Return [x, y] of the center of cell containing provided text 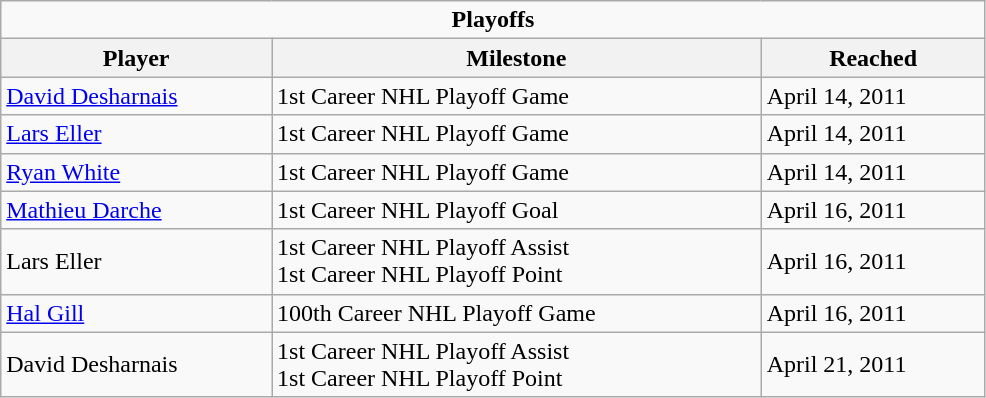
Milestone [517, 58]
Hal Gill [136, 313]
Reached [873, 58]
Mathieu Darche [136, 210]
Ryan White [136, 172]
1st Career NHL Playoff Goal [517, 210]
100th Career NHL Playoff Game [517, 313]
Playoffs [493, 20]
April 21, 2011 [873, 364]
Player [136, 58]
